Capture the cell that displays the provided text and extract its (X, Y) central coordinate. 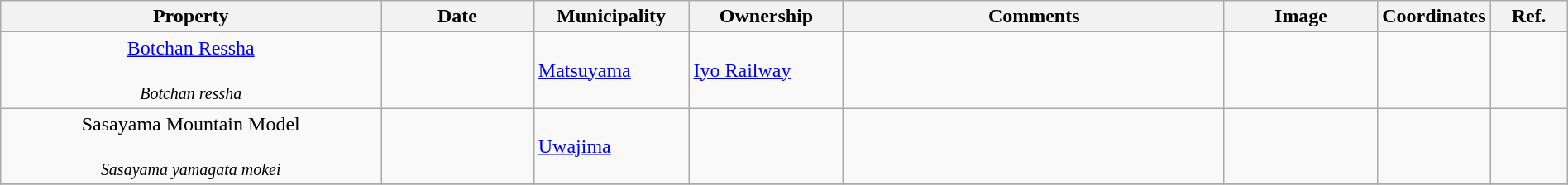
Iyo Railway (766, 70)
Matsuyama (611, 70)
Sasayama Mountain ModelSasayama yamagata mokei (191, 146)
Date (458, 17)
Property (191, 17)
Ref. (1528, 17)
Botchan ResshaBotchan ressha (191, 70)
Comments (1034, 17)
Municipality (611, 17)
Coordinates (1434, 17)
Image (1300, 17)
Uwajima (611, 146)
Ownership (766, 17)
